Provide the [x, y] coordinate of the cell's center where the given text is located.  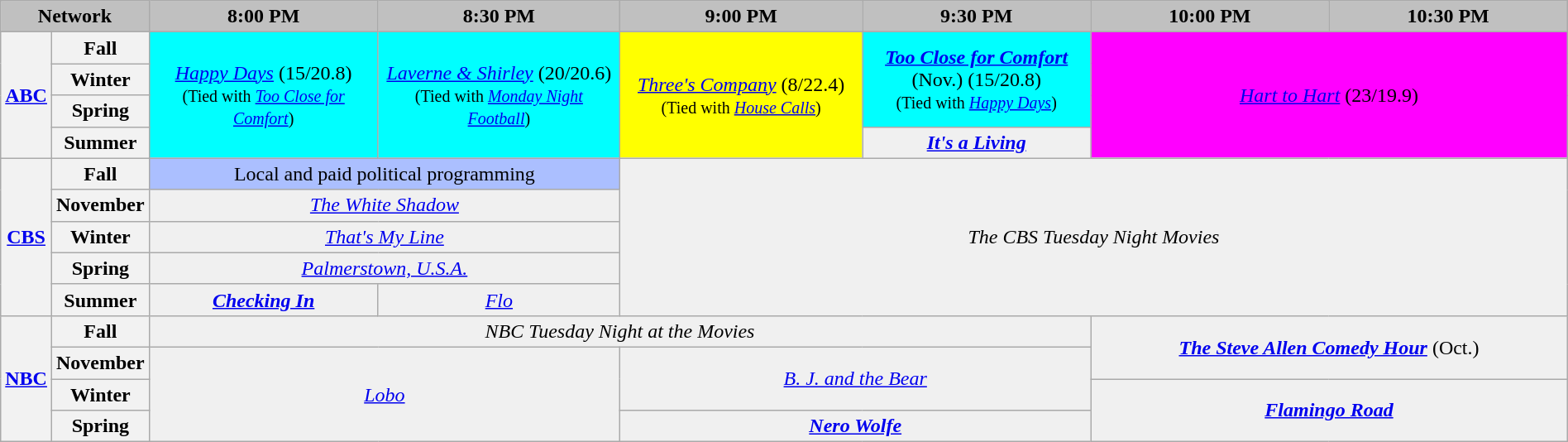
9:00 PM [741, 17]
Network [74, 17]
Hart to Hart (23/19.9) [1329, 95]
CBS [26, 237]
The CBS Tuesday Night Movies [1094, 237]
10:30 PM [1448, 17]
Nero Wolfe [855, 426]
Checking In [263, 300]
B. J. and the Bear [855, 378]
Happy Days (15/20.8)(Tied with Too Close for Comfort) [263, 95]
9:30 PM [977, 17]
8:30 PM [500, 17]
Flo [500, 300]
Flamingo Road [1329, 411]
It's a Living [977, 142]
ABC [26, 95]
NBC [26, 378]
Three's Company (8/22.4)(Tied with House Calls) [741, 95]
8:00 PM [263, 17]
10:00 PM [1210, 17]
That's My Line [384, 237]
NBC Tuesday Night at the Movies [620, 331]
The White Shadow [384, 205]
The Steve Allen Comedy Hour (Oct.) [1329, 347]
Local and paid political programming [384, 174]
Lobo [384, 394]
Too Close for Comfort (Nov.) (15/20.8)(Tied with Happy Days) [977, 79]
Palmerstown, U.S.A. [384, 268]
Laverne & Shirley (20/20.6)(Tied with Monday Night Football) [500, 95]
